From the cell containing the given text, extract its center point as (X, Y) coordinate. 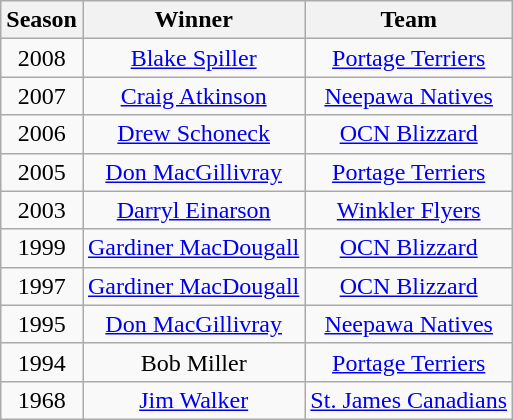
Drew Schoneck (193, 134)
Bob Miller (193, 362)
Craig Atkinson (193, 96)
Blake Spiller (193, 58)
2003 (42, 210)
St. James Canadians (409, 400)
Jim Walker (193, 400)
2008 (42, 58)
Season (42, 20)
Darryl Einarson (193, 210)
1968 (42, 400)
2005 (42, 172)
Winner (193, 20)
2006 (42, 134)
1995 (42, 324)
2007 (42, 96)
1997 (42, 286)
1999 (42, 248)
1994 (42, 362)
Team (409, 20)
Winkler Flyers (409, 210)
